Pinpoint the cell where the given text exists, returning its [X, Y] midpoint coordinate. 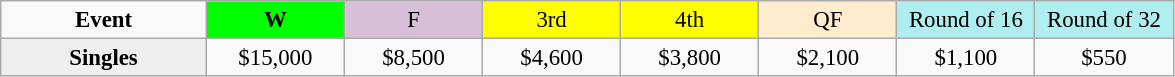
$8,500 [413, 58]
Round of 32 [1104, 20]
$15,000 [275, 58]
4th [690, 20]
QF [828, 20]
Singles [104, 58]
$550 [1104, 58]
$1,100 [966, 58]
$2,100 [828, 58]
F [413, 20]
Event [104, 20]
Round of 16 [966, 20]
3rd [552, 20]
W [275, 20]
$4,600 [552, 58]
$3,800 [690, 58]
